Find where the given text appears and provide that cell's center as (x, y) coordinate. 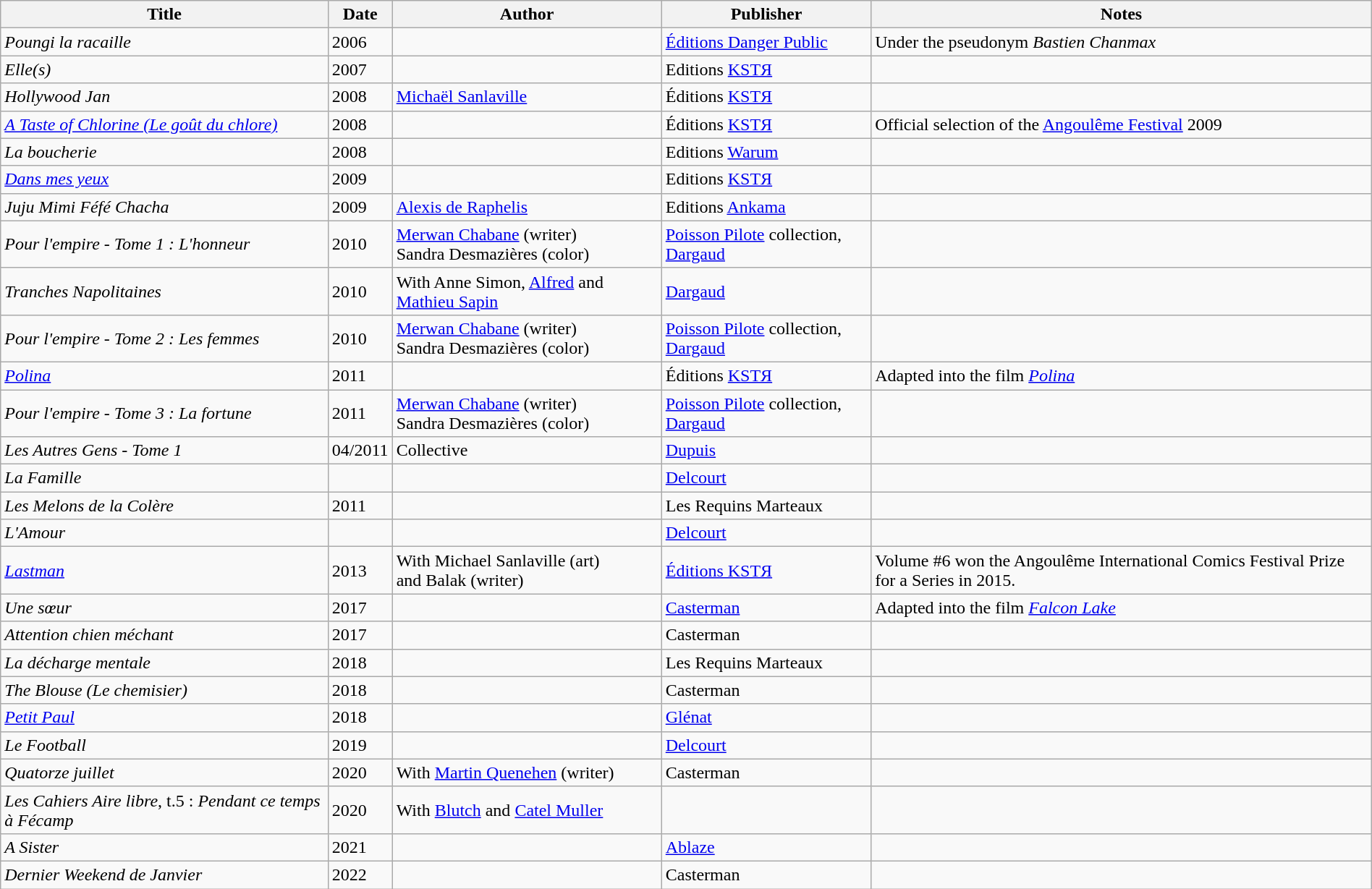
Adapted into the film Polina (1122, 375)
2013 (360, 570)
Editions Ankama (766, 207)
Michaël Sanlaville (527, 97)
2019 (360, 745)
A Sister (165, 847)
Alexis de Raphelis (527, 207)
Official selection of the Angoulême Festival 2009 (1122, 124)
Une sœur (165, 608)
Adapted into the film Falcon Lake (1122, 608)
Publisher (766, 14)
Polina (165, 375)
The Blouse (Le chemisier) (165, 690)
2007 (360, 69)
2022 (360, 875)
Pour l'empire - Tome 1 : L'honneur (165, 244)
Dupuis (766, 451)
A Taste of Chlorine (Le goût du chlore) (165, 124)
Attention chien méchant (165, 635)
Title (165, 14)
La boucherie (165, 152)
Pour l'empire - Tome 3 : La fortune (165, 412)
With Martin Quenehen (writer) (527, 773)
Editions Warum (766, 152)
La décharge mentale (165, 663)
Notes (1122, 14)
Author (527, 14)
Dernier Weekend de Janvier (165, 875)
Les Autres Gens - Tome 1 (165, 451)
Tranches Napolitaines (165, 291)
Éditions Danger Public (766, 42)
Juju Mimi Féfé Chacha (165, 207)
Les Melons de la Colère (165, 506)
Dargaud (766, 291)
Lastman (165, 570)
2021 (360, 847)
Volume #6 won the Angoulême International Comics Festival Prize for a Series in 2015. (1122, 570)
L'Amour (165, 533)
Pour l'empire - Tome 2 : Les femmes (165, 339)
With Anne Simon, Alfred and Mathieu Sapin (527, 291)
La Famille (165, 478)
With Michael Sanlaville (art)and Balak (writer) (527, 570)
Dans mes yeux (165, 179)
Quatorze juillet (165, 773)
Under the pseudonym Bastien Chanmax (1122, 42)
Glénat (766, 718)
Le Football (165, 745)
With Blutch and Catel Muller (527, 810)
Ablaze (766, 847)
Petit Paul (165, 718)
Hollywood Jan (165, 97)
Elle(s) (165, 69)
2006 (360, 42)
Les Cahiers Aire libre, t.5 : Pendant ce temps à Fécamp (165, 810)
Poungi la racaille (165, 42)
04/2011 (360, 451)
Date (360, 14)
Collective (527, 451)
